Provide the (X, Y) coordinate of the cell's center where the given text is located.  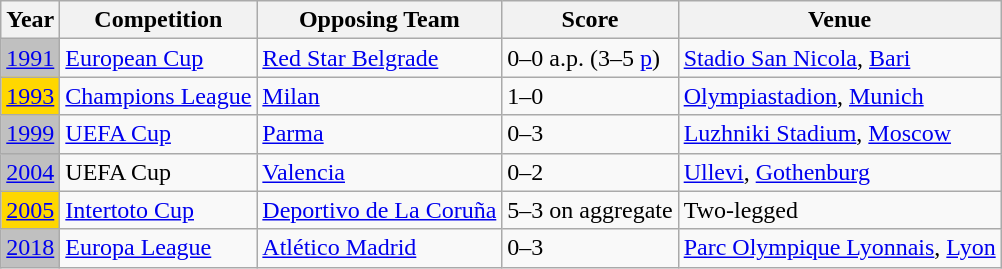
Parc Olympique Lyonnais, Lyon (840, 248)
5–3 on aggregate (590, 210)
Stadio San Nicola, Bari (840, 58)
Luzhniki Stadium, Moscow (840, 134)
Venue (840, 20)
0–2 (590, 172)
Olympiastadion, Munich (840, 96)
0–0 a.p. (3–5 p) (590, 58)
Europa League (158, 248)
Ullevi, Gothenburg (840, 172)
Atlético Madrid (380, 248)
2005 (30, 210)
1991 (30, 58)
Competition (158, 20)
Score (590, 20)
Year (30, 20)
Intertoto Cup (158, 210)
1993 (30, 96)
1999 (30, 134)
Opposing Team (380, 20)
2004 (30, 172)
Red Star Belgrade (380, 58)
Deportivo de La Coruña (380, 210)
Milan (380, 96)
1–0 (590, 96)
Champions League (158, 96)
2018 (30, 248)
Valencia (380, 172)
Two-legged (840, 210)
European Cup (158, 58)
Parma (380, 134)
